Output the [X, Y] coordinate of the center of the cell containing the given text.  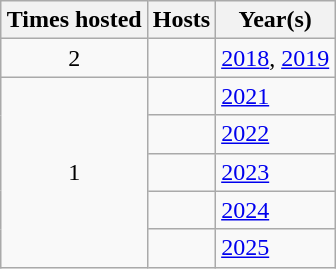
Times hosted [74, 20]
2021 [276, 96]
1 [74, 172]
2024 [276, 210]
2022 [276, 134]
2025 [276, 248]
Year(s) [276, 20]
2 [74, 58]
Hosts [181, 20]
2023 [276, 172]
2018, 2019 [276, 58]
